From the cell containing the given text, extract its center point as (X, Y) coordinate. 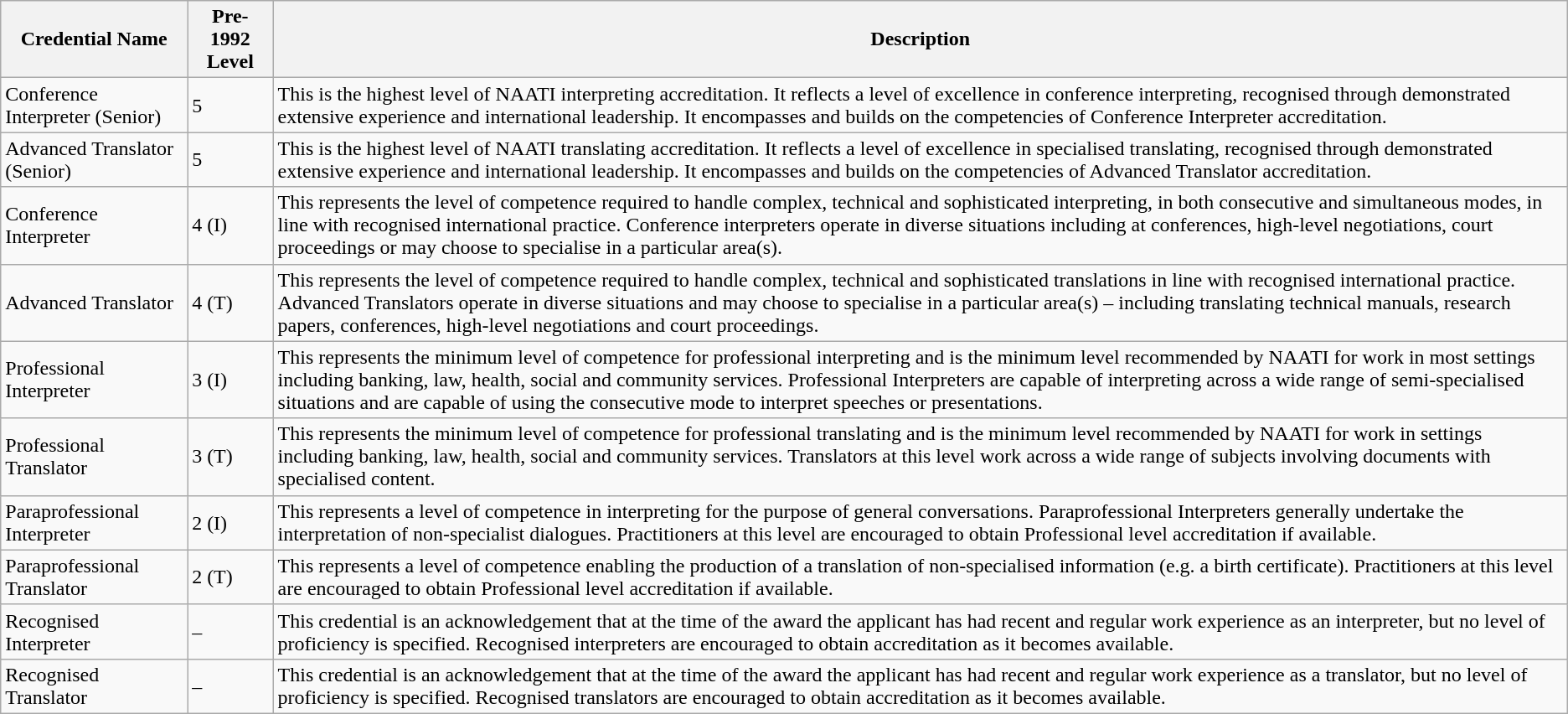
Advanced Translator (Senior) (94, 159)
Advanced Translator (94, 303)
3 (I) (230, 380)
Paraprofessional Interpreter (94, 523)
4 (T) (230, 303)
Pre-1992 Level (230, 39)
Professional Translator (94, 457)
3 (T) (230, 457)
Recognised Interpreter (94, 632)
Professional Interpreter (94, 380)
Paraprofessional Translator (94, 577)
2 (T) (230, 577)
2 (I) (230, 523)
Credential Name (94, 39)
Conference Interpreter (94, 225)
Recognised Translator (94, 686)
4 (I) (230, 225)
Conference Interpreter (Senior) (94, 106)
Description (920, 39)
